Identify which cell holds the provided text, then report its [X, Y] central coordinate. 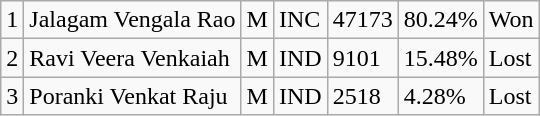
9101 [362, 58]
INC [300, 20]
4.28% [440, 96]
2 [12, 58]
Ravi Veera Venkaiah [132, 58]
1 [12, 20]
3 [12, 96]
2518 [362, 96]
80.24% [440, 20]
Won [511, 20]
47173 [362, 20]
Poranki Venkat Raju [132, 96]
Jalagam Vengala Rao [132, 20]
15.48% [440, 58]
